Output the [X, Y] coordinate of the center of the cell containing the given text.  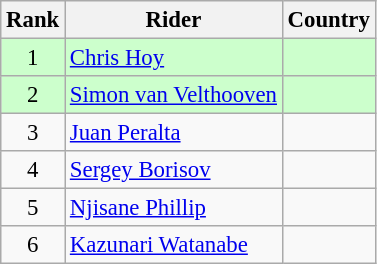
Sergey Borisov [174, 170]
3 [33, 133]
6 [33, 245]
Rank [33, 20]
5 [33, 208]
Country [328, 20]
4 [33, 170]
Kazunari Watanabe [174, 245]
Juan Peralta [174, 133]
Simon van Velthooven [174, 95]
Njisane Phillip [174, 208]
Chris Hoy [174, 58]
Rider [174, 20]
2 [33, 95]
1 [33, 58]
